Output the [x, y] coordinate of the center of the cell containing the given text.  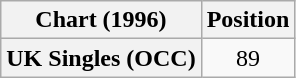
89 [248, 58]
Chart (1996) [101, 20]
Position [248, 20]
UK Singles (OCC) [101, 58]
